Return the [x, y] coordinate for the center point of the cell that contains the specified text.  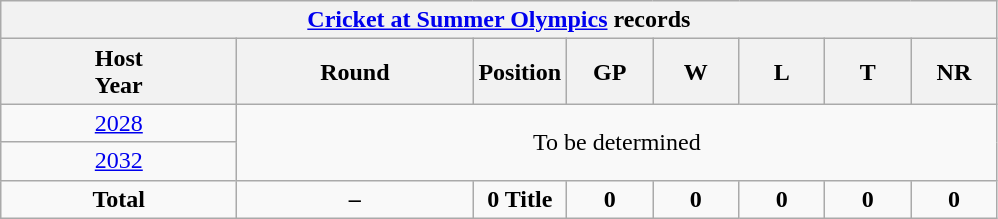
2028 [119, 123]
W [696, 72]
2032 [119, 161]
Total [119, 199]
0 Title [520, 199]
HostYear [119, 72]
T [868, 72]
– [355, 199]
Cricket at Summer Olympics records [499, 20]
L [782, 72]
NR [954, 72]
Round [355, 72]
Position [520, 72]
To be determined [617, 142]
GP [610, 72]
